Output the [X, Y] coordinate of the center of the cell containing the given text.  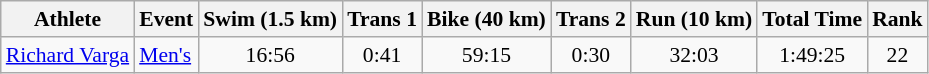
Bike (40 km) [486, 19]
Total Time [812, 19]
59:15 [486, 55]
22 [898, 55]
32:03 [694, 55]
Men's [166, 55]
16:56 [270, 55]
Athlete [68, 19]
0:30 [591, 55]
Swim (1.5 km) [270, 19]
0:41 [382, 55]
Trans 2 [591, 19]
Richard Varga [68, 55]
Rank [898, 19]
Run (10 km) [694, 19]
Event [166, 19]
1:49:25 [812, 55]
Trans 1 [382, 19]
